Locate the cell with the specified text and output its [x, y] center coordinate. 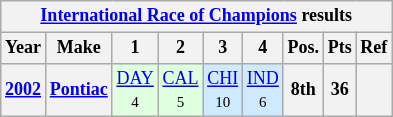
2 [180, 48]
International Race of Champions results [196, 16]
4 [262, 48]
IND6 [262, 90]
Pos. [303, 48]
36 [340, 90]
Ref [374, 48]
1 [135, 48]
DAY4 [135, 90]
8th [303, 90]
3 [223, 48]
CHI10 [223, 90]
Make [78, 48]
Pontiac [78, 90]
CAL5 [180, 90]
Pts [340, 48]
2002 [24, 90]
Year [24, 48]
